Capture the cell that displays the provided text and extract its [X, Y] central coordinate. 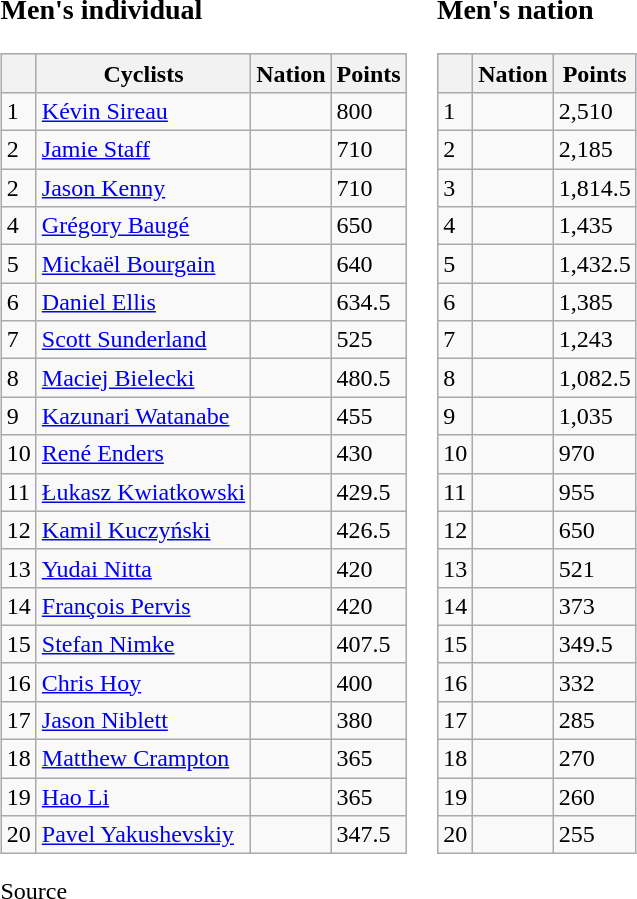
Scott Sunderland [143, 340]
Kévin Sireau [143, 111]
Mickaël Bourgain [143, 264]
Łukasz Kwiatkowski [143, 492]
Daniel Ellis [143, 302]
800 [368, 111]
400 [368, 682]
Hao Li [143, 797]
René Enders [143, 454]
1,082.5 [594, 378]
634.5 [368, 302]
Cyclists [143, 73]
Kazunari Watanabe [143, 416]
1,243 [594, 340]
525 [368, 340]
1,814.5 [594, 188]
Stefan Nimke [143, 644]
1,385 [594, 302]
Jamie Staff [143, 150]
270 [594, 759]
455 [368, 416]
426.5 [368, 530]
373 [594, 606]
François Pervis [143, 606]
Pavel Yakushevskiy [143, 835]
332 [594, 682]
480.5 [368, 378]
1,432.5 [594, 264]
407.5 [368, 644]
349.5 [594, 644]
1,035 [594, 416]
Chris Hoy [143, 682]
970 [594, 454]
640 [368, 264]
3 [456, 188]
Kamil Kuczyński [143, 530]
Yudai Nitta [143, 568]
Grégory Baugé [143, 226]
Jason Kenny [143, 188]
347.5 [368, 835]
430 [368, 454]
1,435 [594, 226]
2,185 [594, 150]
2,510 [594, 111]
285 [594, 720]
521 [594, 568]
260 [594, 797]
255 [594, 835]
429.5 [368, 492]
380 [368, 720]
Maciej Bielecki [143, 378]
Matthew Crampton [143, 759]
Jason Niblett [143, 720]
955 [594, 492]
